Output the [x, y] coordinate of the center of the cell containing the given text.  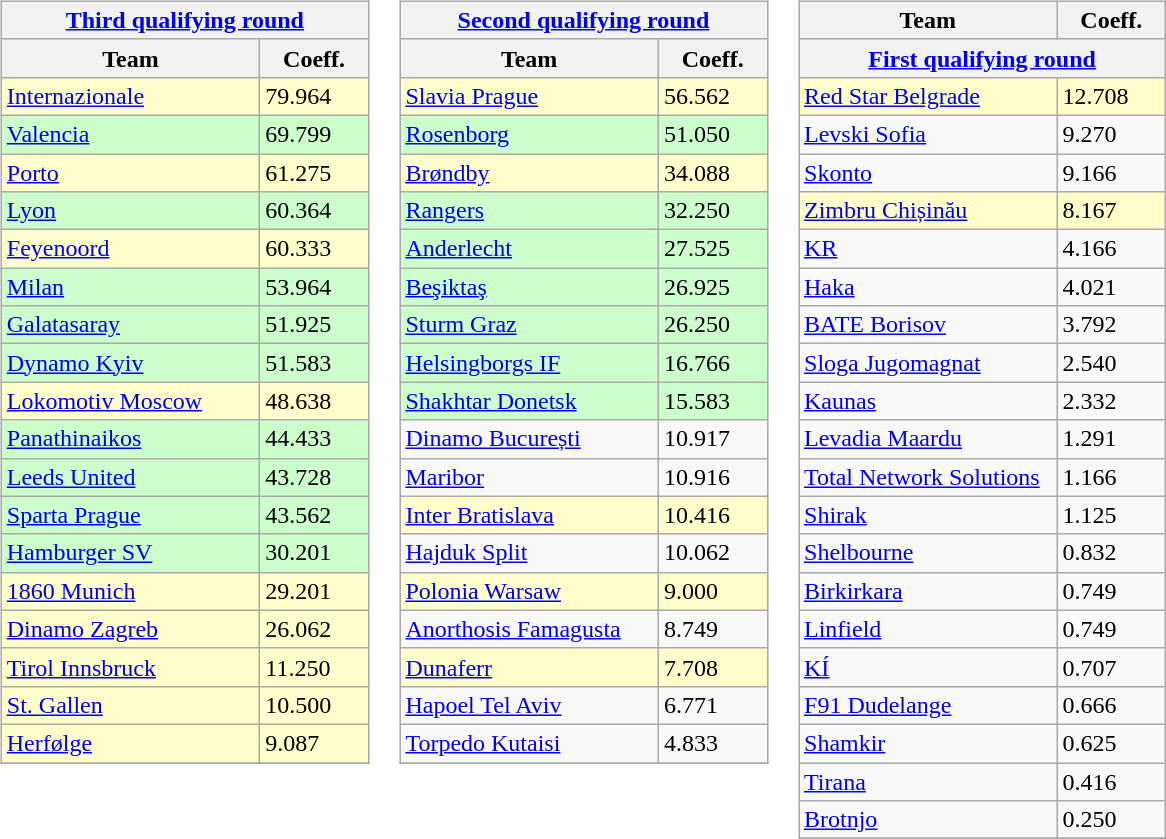
48.638 [314, 401]
10.062 [712, 553]
60.364 [314, 211]
Feyenoord [130, 249]
27.525 [712, 249]
79.964 [314, 96]
Dynamo Kyiv [130, 363]
26.925 [712, 287]
Levski Sofia [928, 134]
Panathinaikos [130, 439]
Internazionale [130, 96]
7.708 [712, 667]
26.062 [314, 629]
Slavia Prague [530, 96]
60.333 [314, 249]
0.707 [1112, 667]
Hamburger SV [130, 553]
11.250 [314, 667]
Lyon [130, 211]
4.021 [1112, 287]
Hajduk Split [530, 553]
Zimbru Chișinău [928, 211]
Linfield [928, 629]
51.925 [314, 325]
Anorthosis Famagusta [530, 629]
0.832 [1112, 553]
2.332 [1112, 401]
8.167 [1112, 211]
43.562 [314, 515]
30.201 [314, 553]
15.583 [712, 401]
4.833 [712, 743]
F91 Dudelange [928, 705]
10.500 [314, 705]
Torpedo Kutaisi [530, 743]
Haka [928, 287]
Second qualifying round [584, 20]
Skonto [928, 173]
0.250 [1112, 820]
2.540 [1112, 363]
1.166 [1112, 477]
9.166 [1112, 173]
Beşiktaş [530, 287]
Rosenborg [530, 134]
10.416 [712, 515]
0.625 [1112, 743]
Brotnjo [928, 820]
1.291 [1112, 439]
9.270 [1112, 134]
Third qualifying round [184, 20]
6.771 [712, 705]
0.416 [1112, 781]
56.562 [712, 96]
Dinamo București [530, 439]
69.799 [314, 134]
0.666 [1112, 705]
43.728 [314, 477]
9.087 [314, 743]
Inter Bratislava [530, 515]
Tirana [928, 781]
Tirol Innsbruck [130, 667]
KR [928, 249]
Helsingborgs IF [530, 363]
Shakhtar Donetsk [530, 401]
Sparta Prague [130, 515]
8.749 [712, 629]
Lokomotiv Moscow [130, 401]
Red Star Belgrade [928, 96]
3.792 [1112, 325]
1.125 [1112, 515]
53.964 [314, 287]
10.916 [712, 477]
Shirak [928, 515]
Milan [130, 287]
Galatasaray [130, 325]
Dunaferr [530, 667]
44.433 [314, 439]
KÍ [928, 667]
12.708 [1112, 96]
Valencia [130, 134]
Shelbourne [928, 553]
First qualifying round [982, 58]
Levadia Maardu [928, 439]
Sturm Graz [530, 325]
10.917 [712, 439]
Brøndby [530, 173]
Dinamo Zagreb [130, 629]
9.000 [712, 591]
61.275 [314, 173]
Kaunas [928, 401]
Porto [130, 173]
34.088 [712, 173]
St. Gallen [130, 705]
29.201 [314, 591]
4.166 [1112, 249]
Hapoel Tel Aviv [530, 705]
Polonia Warsaw [530, 591]
Rangers [530, 211]
51.583 [314, 363]
BATE Borisov [928, 325]
1860 Munich [130, 591]
Total Network Solutions [928, 477]
Shamkir [928, 743]
51.050 [712, 134]
Maribor [530, 477]
Leeds United [130, 477]
Sloga Jugomagnat [928, 363]
Herfølge [130, 743]
32.250 [712, 211]
16.766 [712, 363]
Anderlecht [530, 249]
26.250 [712, 325]
Birkirkara [928, 591]
